Return (X, Y) of the center of cell containing provided text 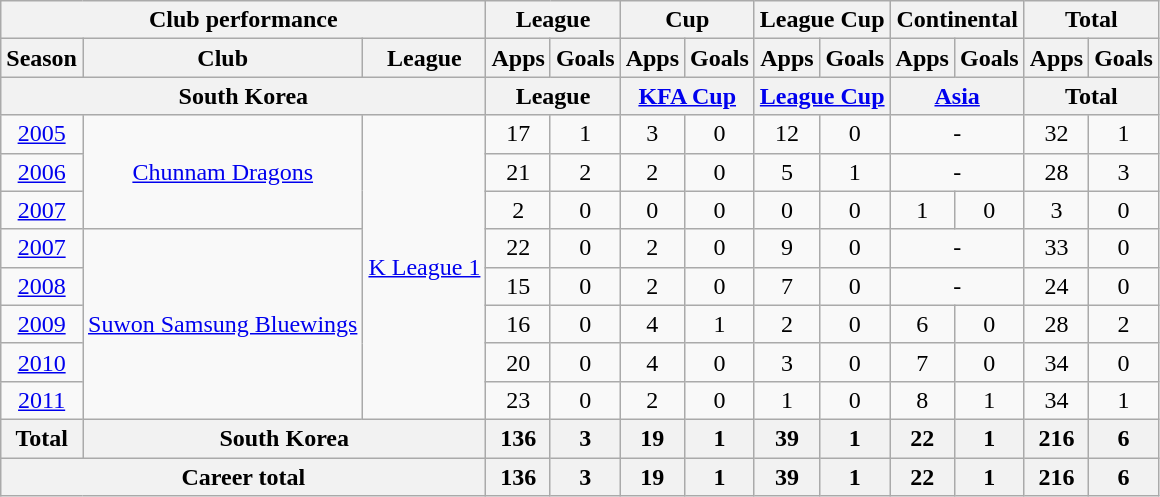
Club performance (244, 20)
21 (518, 172)
2008 (42, 286)
2005 (42, 134)
Chunnam Dragons (222, 172)
KFA Cup (687, 96)
Continental (957, 20)
12 (786, 134)
Asia (957, 96)
16 (518, 324)
Career total (244, 477)
20 (518, 362)
9 (786, 248)
2010 (42, 362)
5 (786, 172)
2006 (42, 172)
2009 (42, 324)
K League 1 (424, 267)
Cup (687, 20)
2011 (42, 400)
17 (518, 134)
8 (922, 400)
33 (1056, 248)
32 (1056, 134)
Club (222, 58)
Season (42, 58)
23 (518, 400)
24 (1056, 286)
15 (518, 286)
Suwon Samsung Bluewings (222, 324)
